Scan for the cell matching the given text and deliver its [x, y] coordinate at center. 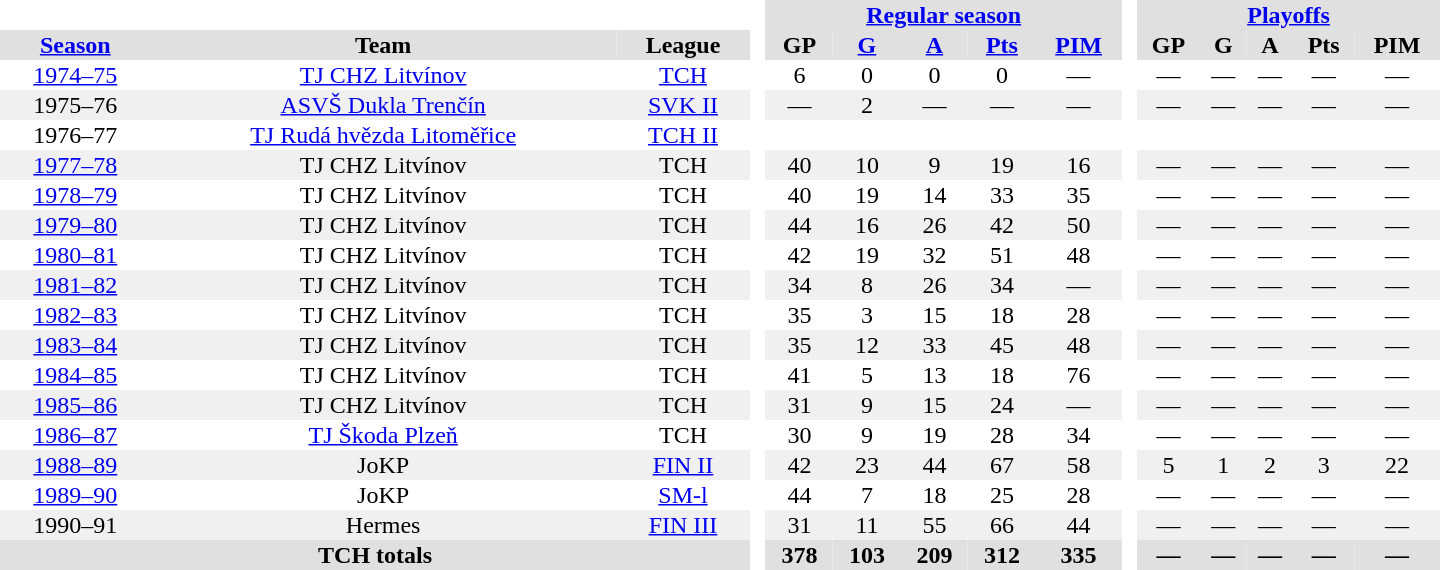
23 [866, 465]
14 [934, 195]
24 [1002, 405]
30 [800, 435]
6 [800, 75]
1981–82 [76, 285]
209 [934, 555]
1982–83 [76, 315]
1983–84 [76, 345]
1990–91 [76, 525]
66 [1002, 525]
51 [1002, 255]
Playoffs [1288, 15]
12 [866, 345]
1986–87 [76, 435]
335 [1079, 555]
1978–79 [76, 195]
1976–77 [76, 135]
1985–86 [76, 405]
1979–80 [76, 225]
312 [1002, 555]
103 [866, 555]
SM-l [683, 495]
378 [800, 555]
Season [76, 45]
TJ Rudá hvězda Litoměřice [384, 135]
22 [1397, 465]
1 [1224, 465]
25 [1002, 495]
FIN III [683, 525]
1989–90 [76, 495]
1975–76 [76, 105]
Team [384, 45]
1977–78 [76, 165]
11 [866, 525]
SVK II [683, 105]
ASVŠ Dukla Trenčín [384, 105]
45 [1002, 345]
FIN II [683, 465]
67 [1002, 465]
TCH totals [375, 555]
8 [866, 285]
41 [800, 375]
7 [866, 495]
TJ Škoda Plzeň [384, 435]
76 [1079, 375]
1980–81 [76, 255]
50 [1079, 225]
13 [934, 375]
1988–89 [76, 465]
TCH II [683, 135]
Regular season [944, 15]
10 [866, 165]
58 [1079, 465]
1974–75 [76, 75]
1984–85 [76, 375]
55 [934, 525]
32 [934, 255]
Hermes [384, 525]
League [683, 45]
